Output the (X, Y) coordinate of the center of the cell containing the given text.  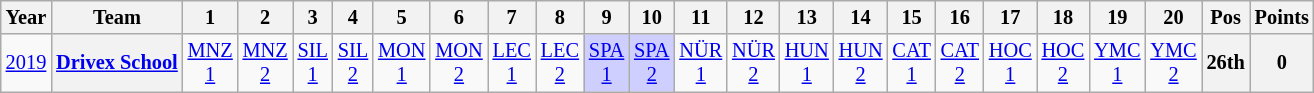
3 (313, 17)
NÜR1 (700, 63)
LEC2 (560, 63)
CAT2 (960, 63)
Drivex School (116, 63)
18 (1064, 17)
Team (116, 17)
Points (1282, 17)
MON2 (458, 63)
5 (402, 17)
2 (266, 17)
17 (1010, 17)
7 (512, 17)
9 (606, 17)
11 (700, 17)
13 (807, 17)
HOC1 (1010, 63)
8 (560, 17)
NÜR2 (754, 63)
HOC2 (1064, 63)
LEC1 (512, 63)
19 (1117, 17)
MNZ2 (266, 63)
SPA2 (652, 63)
0 (1282, 63)
26th (1226, 63)
1 (210, 17)
16 (960, 17)
MON1 (402, 63)
2019 (26, 63)
MNZ1 (210, 63)
HUN2 (861, 63)
14 (861, 17)
20 (1173, 17)
CAT1 (911, 63)
15 (911, 17)
YMC1 (1117, 63)
6 (458, 17)
SIL2 (353, 63)
12 (754, 17)
HUN1 (807, 63)
Year (26, 17)
YMC2 (1173, 63)
SPA1 (606, 63)
4 (353, 17)
SIL1 (313, 63)
Pos (1226, 17)
10 (652, 17)
